Scan for the cell matching the given text and deliver its [X, Y] coordinate at center. 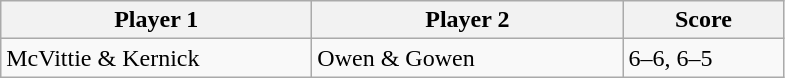
Player 1 [156, 20]
Player 2 [468, 20]
Score [704, 20]
6–6, 6–5 [704, 58]
Owen & Gowen [468, 58]
McVittie & Kernick [156, 58]
